Identify which cell holds the provided text, then report its [x, y] central coordinate. 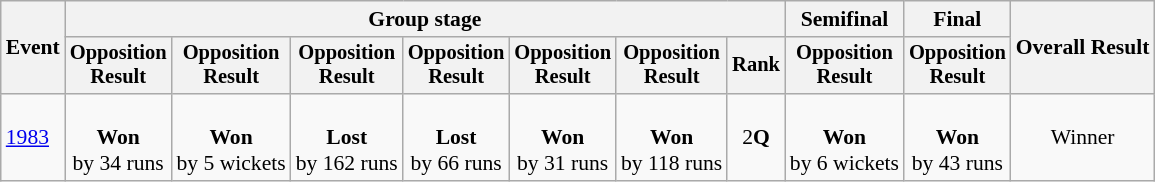
Won by 43 runs [958, 138]
Won by 5 wickets [230, 138]
Won by 34 runs [118, 138]
Event [33, 48]
Lost by 66 runs [456, 138]
Rank [756, 66]
Final [958, 19]
Overall Result [1083, 48]
Won by 118 runs [672, 138]
Lost by 162 runs [347, 138]
Won by 31 runs [562, 138]
Winner [1083, 138]
Won by 6 wickets [844, 138]
Semifinal [844, 19]
2Q [756, 138]
Group stage [425, 19]
1983 [33, 138]
